Output the [x, y] coordinate of the center of the cell containing the given text.  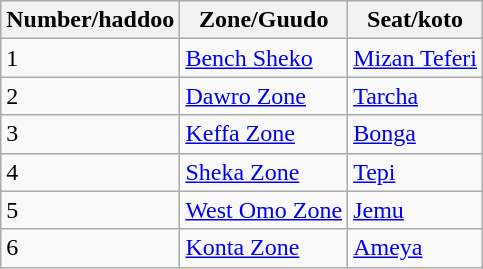
2 [90, 96]
Jemu [416, 210]
1 [90, 58]
Mizan Teferi [416, 58]
5 [90, 210]
6 [90, 248]
Bonga [416, 134]
Tarcha [416, 96]
Konta Zone [264, 248]
Sheka Zone [264, 172]
Zone/Guudo [264, 20]
Tepi [416, 172]
Ameya [416, 248]
Number/haddoo [90, 20]
Bench Sheko [264, 58]
4 [90, 172]
Keffa Zone [264, 134]
West Omo Zone [264, 210]
Dawro Zone [264, 96]
Seat/koto [416, 20]
3 [90, 134]
